Scan for the cell matching the given text and deliver its (X, Y) coordinate at center. 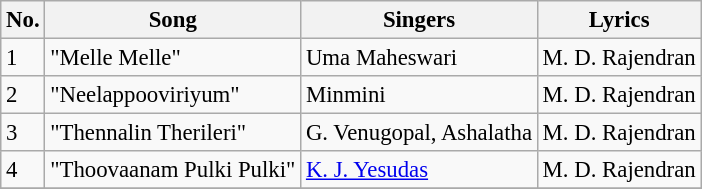
2 (23, 95)
"Thennalin Therileri" (173, 133)
Lyrics (619, 20)
No. (23, 20)
3 (23, 133)
"Neelappooviriyum" (173, 95)
Singers (420, 20)
4 (23, 170)
Song (173, 20)
Minmini (420, 95)
Uma Maheswari (420, 58)
1 (23, 58)
K. J. Yesudas (420, 170)
"Melle Melle" (173, 58)
"Thoovaanam Pulki Pulki" (173, 170)
G. Venugopal, Ashalatha (420, 133)
